For the text-containing cell, return its midpoint in [X, Y] coordinate format. 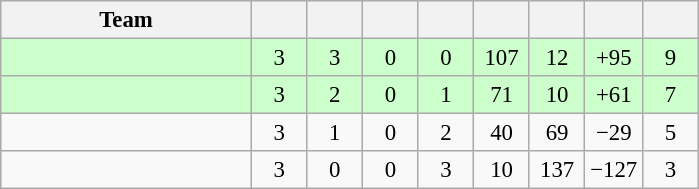
12 [557, 58]
40 [502, 133]
−127 [614, 170]
9 [671, 58]
Team [126, 20]
−29 [614, 133]
+61 [614, 95]
69 [557, 133]
7 [671, 95]
+95 [614, 58]
5 [671, 133]
107 [502, 58]
137 [557, 170]
71 [502, 95]
